Pinpoint the cell where the given text exists, returning its (x, y) midpoint coordinate. 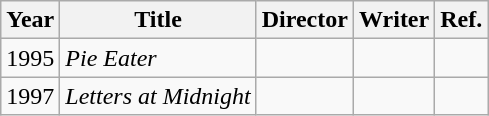
1995 (30, 58)
Title (158, 20)
Ref. (462, 20)
Letters at Midnight (158, 96)
Director (304, 20)
1997 (30, 96)
Pie Eater (158, 58)
Writer (394, 20)
Year (30, 20)
